Output the (X, Y) coordinate of the center of the cell containing the given text.  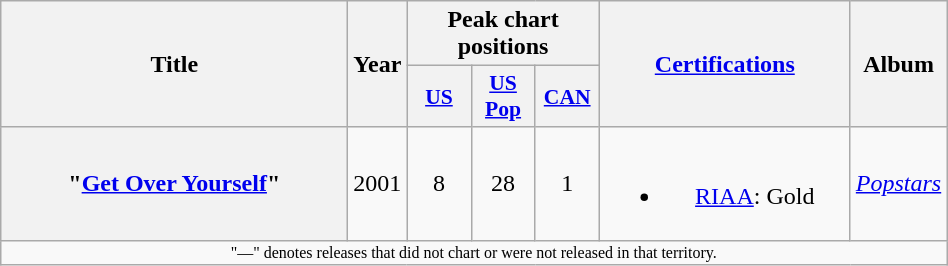
8 (439, 184)
Peak chartpositions (503, 34)
1 (567, 184)
Year (378, 64)
"Get Over Yourself" (174, 184)
28 (503, 184)
US (439, 96)
USPop (503, 96)
CAN (567, 96)
Album (898, 64)
2001 (378, 184)
RIAA: Gold (724, 184)
Title (174, 64)
Certifications (724, 64)
"—" denotes releases that did not chart or were not released in that territory. (474, 252)
Popstars (898, 184)
